Return [X, Y] of the center of cell containing provided text 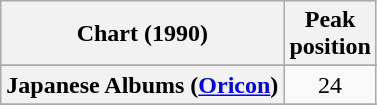
Peakposition [330, 34]
Chart (1990) [142, 34]
24 [330, 85]
Japanese Albums (Oricon) [142, 85]
